Output the (X, Y) coordinate of the center of the cell containing the given text.  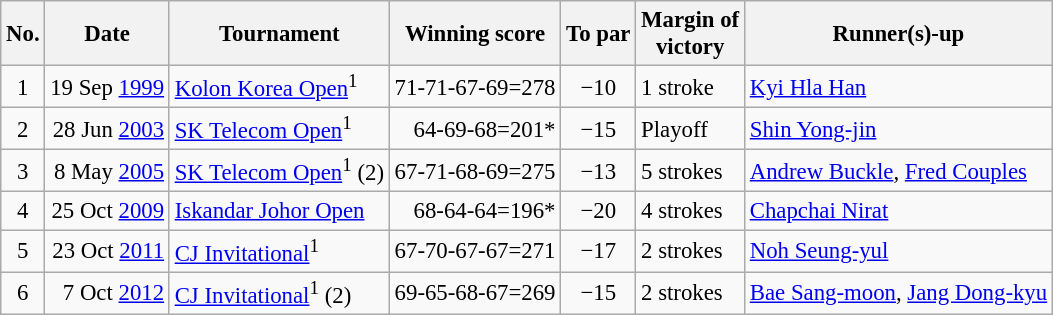
3 (23, 171)
68-64-64=196* (475, 211)
Iskandar Johor Open (279, 211)
−17 (598, 251)
67-71-68-69=275 (475, 171)
2 (23, 129)
6 (23, 293)
CJ Invitational1 (279, 251)
Margin ofvictory (690, 34)
−20 (598, 211)
5 strokes (690, 171)
Chapchai Nirat (898, 211)
67-70-67-67=271 (475, 251)
1 stroke (690, 87)
SK Telecom Open1 (279, 129)
Bae Sang-moon, Jang Dong-kyu (898, 293)
To par (598, 34)
69-65-68-67=269 (475, 293)
No. (23, 34)
SK Telecom Open1 (2) (279, 171)
Kyi Hla Han (898, 87)
Andrew Buckle, Fred Couples (898, 171)
71-71-67-69=278 (475, 87)
Tournament (279, 34)
8 May 2005 (107, 171)
CJ Invitational1 (2) (279, 293)
1 (23, 87)
Runner(s)-up (898, 34)
Kolon Korea Open1 (279, 87)
19 Sep 1999 (107, 87)
25 Oct 2009 (107, 211)
4 strokes (690, 211)
−10 (598, 87)
64-69-68=201* (475, 129)
−13 (598, 171)
28 Jun 2003 (107, 129)
5 (23, 251)
Shin Yong-jin (898, 129)
Winning score (475, 34)
7 Oct 2012 (107, 293)
Date (107, 34)
Playoff (690, 129)
23 Oct 2011 (107, 251)
4 (23, 211)
Noh Seung-yul (898, 251)
